Determine the (x, y) coordinate at the center of the cell enclosing the given text.  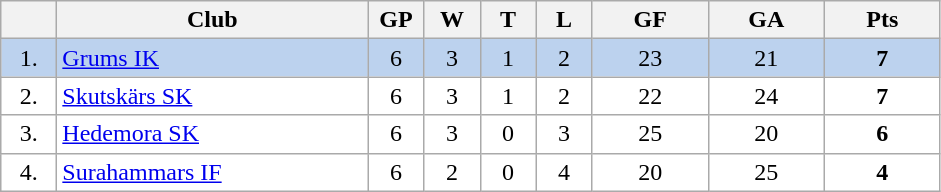
24 (766, 96)
GF (650, 20)
1. (29, 58)
W (452, 20)
Grums IK (212, 58)
T (508, 20)
4. (29, 172)
Surahammars IF (212, 172)
L (564, 20)
GP (396, 20)
Skutskärs SK (212, 96)
Club (212, 20)
3. (29, 134)
GA (766, 20)
23 (650, 58)
Pts (882, 20)
22 (650, 96)
Hedemora SK (212, 134)
2. (29, 96)
21 (766, 58)
